Scan for the cell matching the given text and deliver its (X, Y) coordinate at center. 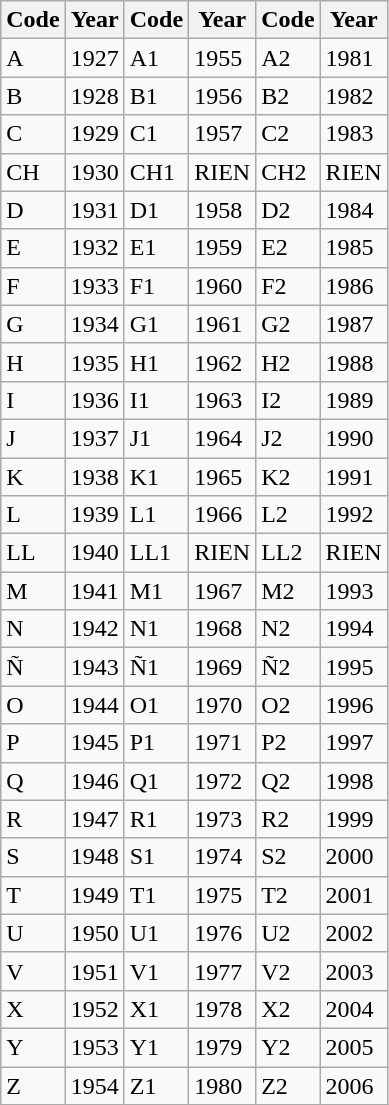
O (33, 705)
1974 (222, 857)
V (33, 971)
F1 (156, 286)
1991 (354, 477)
B1 (156, 96)
1994 (354, 629)
Z2 (288, 1085)
1945 (94, 743)
C (33, 134)
1996 (354, 705)
F2 (288, 286)
R2 (288, 819)
C1 (156, 134)
D (33, 210)
I (33, 400)
1940 (94, 553)
R1 (156, 819)
M2 (288, 591)
Ñ1 (156, 667)
2003 (354, 971)
1954 (94, 1085)
1929 (94, 134)
1987 (354, 324)
1952 (94, 1009)
1976 (222, 933)
A (33, 58)
A1 (156, 58)
R (33, 819)
1990 (354, 438)
2000 (354, 857)
1950 (94, 933)
H2 (288, 362)
1941 (94, 591)
1959 (222, 248)
LL1 (156, 553)
U2 (288, 933)
1980 (222, 1085)
E2 (288, 248)
1948 (94, 857)
2002 (354, 933)
1951 (94, 971)
1979 (222, 1047)
1968 (222, 629)
1949 (94, 895)
1966 (222, 515)
D1 (156, 210)
1986 (354, 286)
CH1 (156, 172)
L2 (288, 515)
2001 (354, 895)
E (33, 248)
1985 (354, 248)
O2 (288, 705)
Q (33, 781)
CH2 (288, 172)
M (33, 591)
1993 (354, 591)
Ñ (33, 667)
1942 (94, 629)
2006 (354, 1085)
T2 (288, 895)
Z1 (156, 1085)
S (33, 857)
1982 (354, 96)
1999 (354, 819)
1965 (222, 477)
1997 (354, 743)
1936 (94, 400)
1939 (94, 515)
1953 (94, 1047)
L (33, 515)
S2 (288, 857)
M1 (156, 591)
1957 (222, 134)
1943 (94, 667)
1933 (94, 286)
N1 (156, 629)
1972 (222, 781)
1969 (222, 667)
1998 (354, 781)
1938 (94, 477)
LL (33, 553)
O1 (156, 705)
Z (33, 1085)
1944 (94, 705)
K (33, 477)
F (33, 286)
1995 (354, 667)
1967 (222, 591)
I2 (288, 400)
H (33, 362)
T1 (156, 895)
1955 (222, 58)
Y (33, 1047)
G (33, 324)
1932 (94, 248)
1956 (222, 96)
1977 (222, 971)
K1 (156, 477)
1984 (354, 210)
1961 (222, 324)
V1 (156, 971)
L1 (156, 515)
Ñ2 (288, 667)
Y2 (288, 1047)
1927 (94, 58)
G2 (288, 324)
Q1 (156, 781)
B2 (288, 96)
1930 (94, 172)
1963 (222, 400)
B (33, 96)
1989 (354, 400)
Q2 (288, 781)
X (33, 1009)
1970 (222, 705)
D2 (288, 210)
1960 (222, 286)
I1 (156, 400)
1973 (222, 819)
1947 (94, 819)
1983 (354, 134)
1928 (94, 96)
1937 (94, 438)
T (33, 895)
CH (33, 172)
G1 (156, 324)
1935 (94, 362)
J1 (156, 438)
N (33, 629)
Y1 (156, 1047)
E1 (156, 248)
1978 (222, 1009)
H1 (156, 362)
X2 (288, 1009)
N2 (288, 629)
P2 (288, 743)
1931 (94, 210)
P (33, 743)
2005 (354, 1047)
X1 (156, 1009)
U (33, 933)
1962 (222, 362)
V2 (288, 971)
S1 (156, 857)
1971 (222, 743)
P1 (156, 743)
J2 (288, 438)
U1 (156, 933)
A2 (288, 58)
J (33, 438)
1981 (354, 58)
LL2 (288, 553)
1964 (222, 438)
K2 (288, 477)
1958 (222, 210)
1975 (222, 895)
1946 (94, 781)
2004 (354, 1009)
C2 (288, 134)
1988 (354, 362)
1992 (354, 515)
1934 (94, 324)
